Return [X, Y] of the center of cell containing provided text 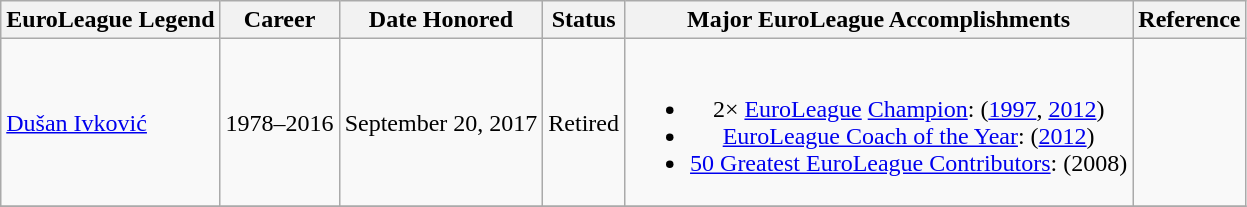
2× EuroLeague Champion: (1997, 2012)EuroLeague Coach of the Year: (2012)50 Greatest EuroLeague Contributors: (2008) [879, 122]
1978–2016 [280, 122]
Reference [1190, 20]
Retired [584, 122]
Date Honored [441, 20]
September 20, 2017 [441, 122]
Major EuroLeague Accomplishments [879, 20]
Status [584, 20]
Dušan Ivković [110, 122]
Career [280, 20]
EuroLeague Legend [110, 20]
